Determine the [X, Y] coordinate at the center of the cell enclosing the given text.  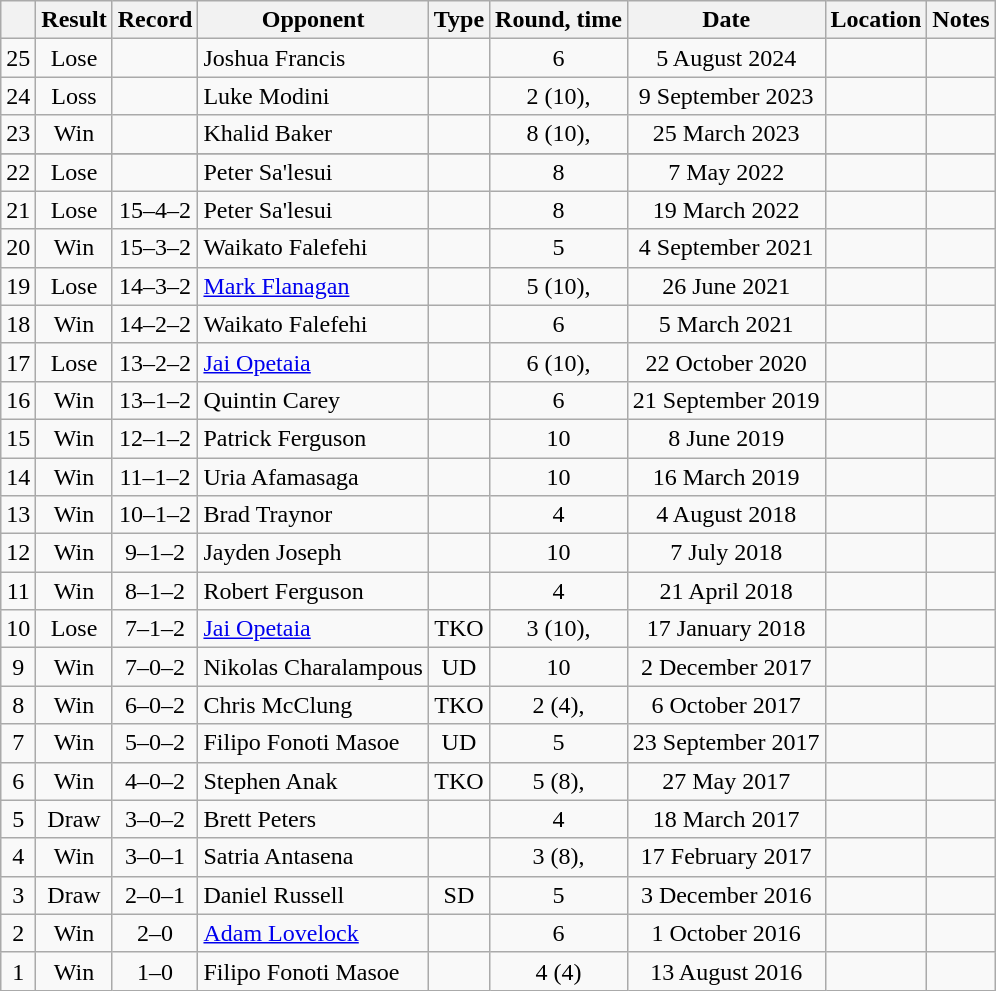
13 [18, 515]
23 [18, 134]
Jayden Joseph [313, 553]
1 [18, 971]
14–2–2 [155, 324]
Satria Antasena [313, 857]
SD [458, 895]
8 June 2019 [726, 438]
Stephen Anak [313, 781]
9–1–2 [155, 553]
Brad Traynor [313, 515]
12–1–2 [155, 438]
21 April 2018 [726, 591]
25 [18, 58]
Mark Flanagan [313, 286]
23 September 2017 [726, 743]
27 May 2017 [726, 781]
11–1–2 [155, 477]
Type [458, 20]
Daniel Russell [313, 895]
1 October 2016 [726, 933]
2 [18, 933]
19 March 2022 [726, 210]
3–0–2 [155, 819]
13–2–2 [155, 362]
1–0 [155, 971]
7 July 2018 [726, 553]
Brett Peters [313, 819]
18 [18, 324]
7 [18, 743]
5 (8), [559, 781]
25 March 2023 [726, 134]
13–1–2 [155, 400]
17 [18, 362]
11 [18, 591]
Joshua Francis [313, 58]
5 (10), [559, 286]
2 (4), [559, 705]
4 (4) [559, 971]
7 May 2022 [726, 172]
20 [18, 248]
Notes [961, 20]
3 [18, 895]
9 September 2023 [726, 96]
14–3–2 [155, 286]
Uria Afamasaga [313, 477]
15–3–2 [155, 248]
8–1–2 [155, 591]
22 October 2020 [726, 362]
22 [18, 172]
Quintin Carey [313, 400]
Opponent [313, 20]
5 August 2024 [726, 58]
7–1–2 [155, 629]
15–4–2 [155, 210]
Khalid Baker [313, 134]
3 (8), [559, 857]
Round, time [559, 20]
Luke Modini [313, 96]
3 December 2016 [726, 895]
2–0–1 [155, 895]
13 August 2016 [726, 971]
21 September 2019 [726, 400]
Loss [74, 96]
8 (10), [559, 134]
6–0–2 [155, 705]
Robert Ferguson [313, 591]
2 (10), [559, 96]
9 [18, 667]
Patrick Ferguson [313, 438]
14 [18, 477]
3–0–1 [155, 857]
Location [876, 20]
4 September 2021 [726, 248]
5–0–2 [155, 743]
17 February 2017 [726, 857]
2 December 2017 [726, 667]
Nikolas Charalampous [313, 667]
19 [18, 286]
4 August 2018 [726, 515]
7–0–2 [155, 667]
12 [18, 553]
10–1–2 [155, 515]
15 [18, 438]
4–0–2 [155, 781]
5 March 2021 [726, 324]
Date [726, 20]
Adam Lovelock [313, 933]
24 [18, 96]
18 March 2017 [726, 819]
2–0 [155, 933]
6 (10), [559, 362]
Chris McClung [313, 705]
6 October 2017 [726, 705]
Record [155, 20]
21 [18, 210]
17 January 2018 [726, 629]
Result [74, 20]
3 (10), [559, 629]
16 [18, 400]
26 June 2021 [726, 286]
16 March 2019 [726, 477]
